Identify which cell holds the provided text, then report its [X, Y] central coordinate. 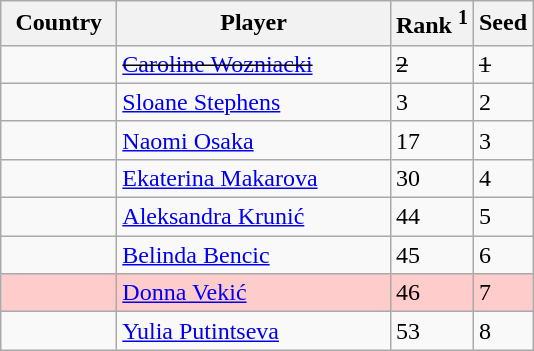
Player [254, 24]
Naomi Osaka [254, 140]
8 [502, 331]
5 [502, 217]
Caroline Wozniacki [254, 64]
4 [502, 178]
Aleksandra Krunić [254, 217]
Rank 1 [432, 24]
53 [432, 331]
Seed [502, 24]
17 [432, 140]
6 [502, 255]
Yulia Putintseva [254, 331]
Donna Vekić [254, 293]
Sloane Stephens [254, 102]
7 [502, 293]
45 [432, 255]
1 [502, 64]
44 [432, 217]
Belinda Bencic [254, 255]
30 [432, 178]
46 [432, 293]
Country [59, 24]
Ekaterina Makarova [254, 178]
